Return the [x, y] coordinate for the center point of the cell that contains the specified text.  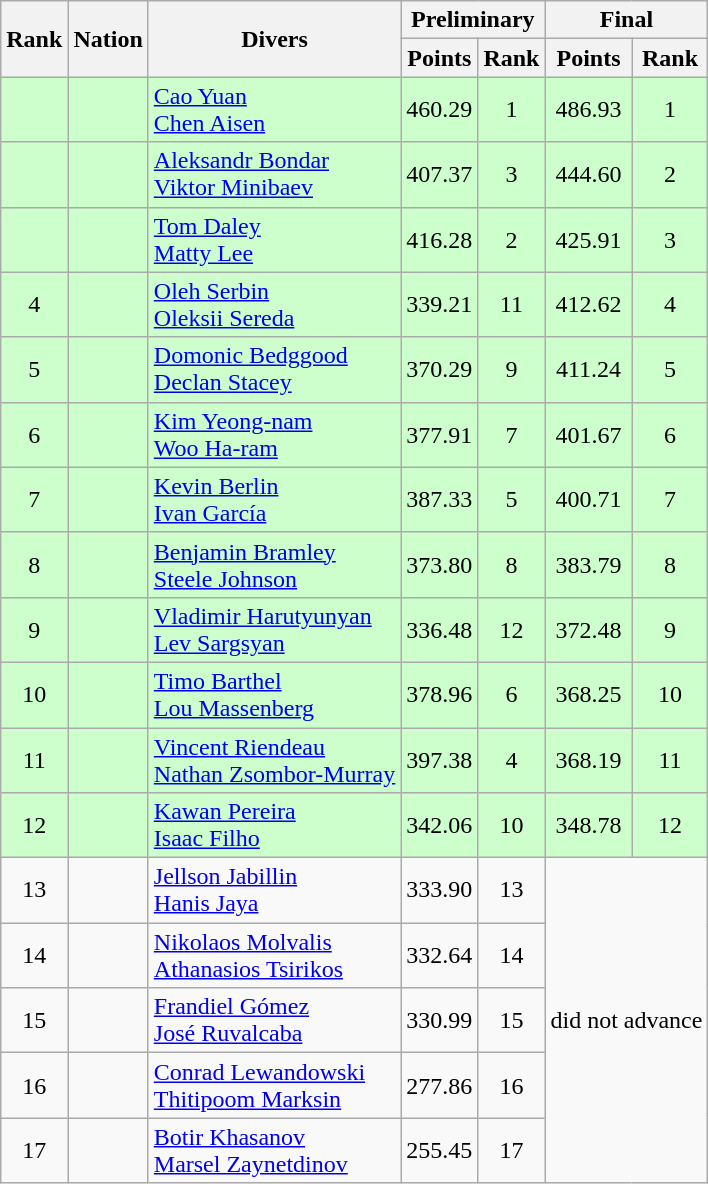
486.93 [588, 110]
373.80 [440, 564]
342.06 [440, 826]
401.67 [588, 434]
Vladimir HarutyunyanLev Sargsyan [274, 630]
383.79 [588, 564]
Cao YuanChen Aisen [274, 110]
277.86 [440, 1086]
Nation [108, 39]
333.90 [440, 890]
368.25 [588, 694]
377.91 [440, 434]
444.60 [588, 174]
460.29 [440, 110]
Oleh SerbinOleksii Sereda [274, 304]
Timo BarthelLou Massenberg [274, 694]
336.48 [440, 630]
Jellson JabillinHanis Jaya [274, 890]
Benjamin BramleySteele Johnson [274, 564]
did not advance [626, 1020]
Nikolaos MolvalisAthanasios Tsirikos [274, 956]
400.71 [588, 500]
425.91 [588, 240]
Aleksandr BondarViktor Minibaev [274, 174]
412.62 [588, 304]
Domonic BedggoodDeclan Stacey [274, 370]
348.78 [588, 826]
370.29 [440, 370]
339.21 [440, 304]
387.33 [440, 500]
Botir KhasanovMarsel Zaynetdinov [274, 1150]
411.24 [588, 370]
Vincent RiendeauNathan Zsombor-Murray [274, 760]
372.48 [588, 630]
Tom DaleyMatty Lee [274, 240]
Frandiel GómezJosé Ruvalcaba [274, 1020]
332.64 [440, 956]
255.45 [440, 1150]
Kim Yeong-namWoo Ha-ram [274, 434]
368.19 [588, 760]
378.96 [440, 694]
Preliminary [473, 20]
407.37 [440, 174]
416.28 [440, 240]
Kevin BerlinIvan García [274, 500]
Final [626, 20]
330.99 [440, 1020]
Conrad LewandowskiThitipoom Marksin [274, 1086]
Kawan PereiraIsaac Filho [274, 826]
Divers [274, 39]
397.38 [440, 760]
